From the cell containing the given text, extract its center point as [X, Y] coordinate. 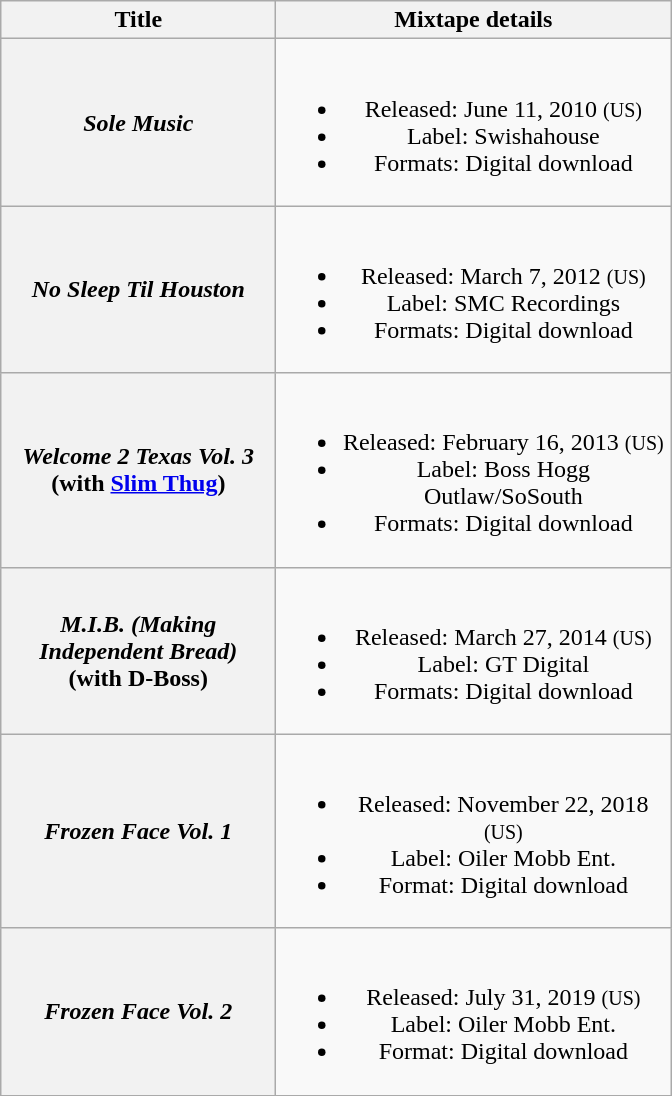
Frozen Face Vol. 2 [138, 1012]
Released: November 22, 2018 (US)Label: Oiler Mobb Ent.Format: Digital download [474, 831]
Frozen Face Vol. 1 [138, 831]
Mixtape details [474, 20]
Released: February 16, 2013 (US)Label: Boss Hogg Outlaw/SoSouthFormats: Digital download [474, 470]
Released: June 11, 2010 (US)Label: SwishahouseFormats: Digital download [474, 122]
No Sleep Til Houston [138, 290]
Released: July 31, 2019 (US)Label: Oiler Mobb Ent.Format: Digital download [474, 1012]
Welcome 2 Texas Vol. 3(with Slim Thug) [138, 470]
Sole Music [138, 122]
Released: March 27, 2014 (US)Label: GT DigitalFormats: Digital download [474, 650]
Title [138, 20]
Released: March 7, 2012 (US)Label: SMC RecordingsFormats: Digital download [474, 290]
M.I.B. (Making Independent Bread)(with D-Boss) [138, 650]
